From the cell containing the given text, extract its center point as (X, Y) coordinate. 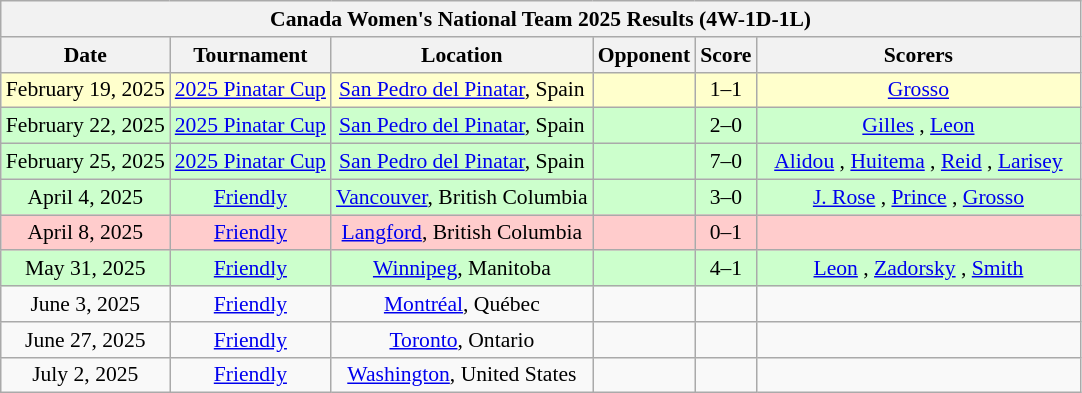
Scorers (918, 55)
3–0 (726, 197)
0–1 (726, 233)
February 19, 2025 (86, 90)
1–1 (726, 90)
2–0 (726, 126)
7–0 (726, 162)
Washington, United States (462, 375)
Alidou , Huitema , Reid , Larisey (918, 162)
Canada Women's National Team 2025 Results (4W-1D-1L) (541, 19)
April 4, 2025 (86, 197)
Leon , Zadorsky , Smith (918, 269)
Langford, British Columbia (462, 233)
Date (86, 55)
Montréal, Québec (462, 304)
Vancouver, British Columbia (462, 197)
Toronto, Ontario (462, 340)
J. Rose , Prince , Grosso (918, 197)
4–1 (726, 269)
Grosso (918, 90)
Opponent (644, 55)
July 2, 2025 (86, 375)
Tournament (250, 55)
June 3, 2025 (86, 304)
May 31, 2025 (86, 269)
February 22, 2025 (86, 126)
June 27, 2025 (86, 340)
Location (462, 55)
Winnipeg, Manitoba (462, 269)
Gilles , Leon (918, 126)
February 25, 2025 (86, 162)
Score (726, 55)
April 8, 2025 (86, 233)
